Detect which cell encompasses the target text, then output its (x, y) center coordinate. 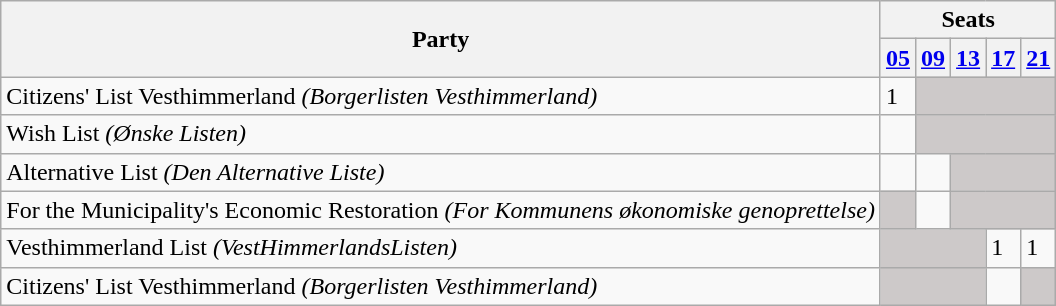
For the Municipality's Economic Restoration (For Kommunens økonomiske genoprettelse) (441, 210)
Wish List (Ønske Listen) (441, 134)
Seats (968, 20)
21 (1038, 58)
Party (441, 39)
05 (898, 58)
Alternative List (Den Alternative Liste) (441, 172)
Vesthimmerland List (VestHimmerlandsListen) (441, 248)
13 (968, 58)
17 (1004, 58)
09 (932, 58)
